Search for the cell housing the specified text and yield its [x, y] center coordinate. 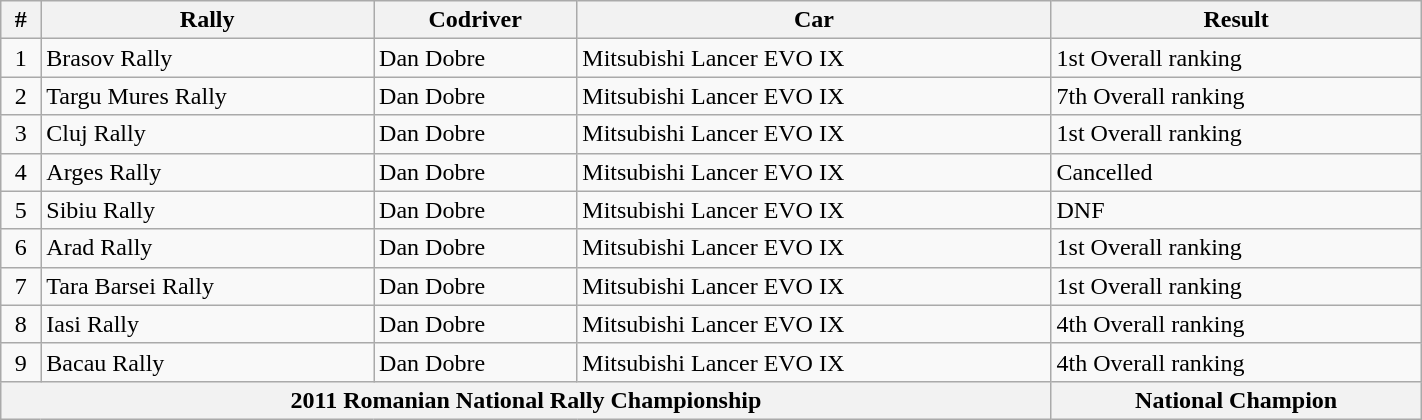
9 [21, 362]
7th Overall ranking [1236, 96]
# [21, 20]
2 [21, 96]
4 [21, 172]
5 [21, 210]
DNF [1236, 210]
Iasi Rally [208, 324]
Brasov Rally [208, 58]
Car [814, 20]
Sibiu Rally [208, 210]
Codriver [476, 20]
Bacau Rally [208, 362]
1 [21, 58]
Result [1236, 20]
7 [21, 286]
Targu Mures Rally [208, 96]
8 [21, 324]
Arges Rally [208, 172]
Arad Rally [208, 248]
Tara Barsei Rally [208, 286]
2011 Romanian National Rally Championship [526, 400]
Rally [208, 20]
6 [21, 248]
National Champion [1236, 400]
3 [21, 134]
Cancelled [1236, 172]
Cluj Rally [208, 134]
